Scan for the cell matching the given text and deliver its (x, y) coordinate at center. 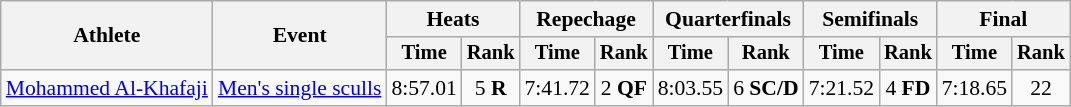
4 FD (908, 88)
Athlete (107, 36)
Final (1004, 19)
2 QF (624, 88)
Mohammed Al-Khafaji (107, 88)
7:21.52 (842, 88)
8:03.55 (690, 88)
Semifinals (870, 19)
5 R (491, 88)
Event (300, 36)
7:18.65 (974, 88)
Quarterfinals (728, 19)
22 (1041, 88)
Repechage (586, 19)
Men's single sculls (300, 88)
8:57.01 (424, 88)
6 SC/D (766, 88)
Heats (452, 19)
7:41.72 (556, 88)
